Locate the cell with the specified text and output its (x, y) center coordinate. 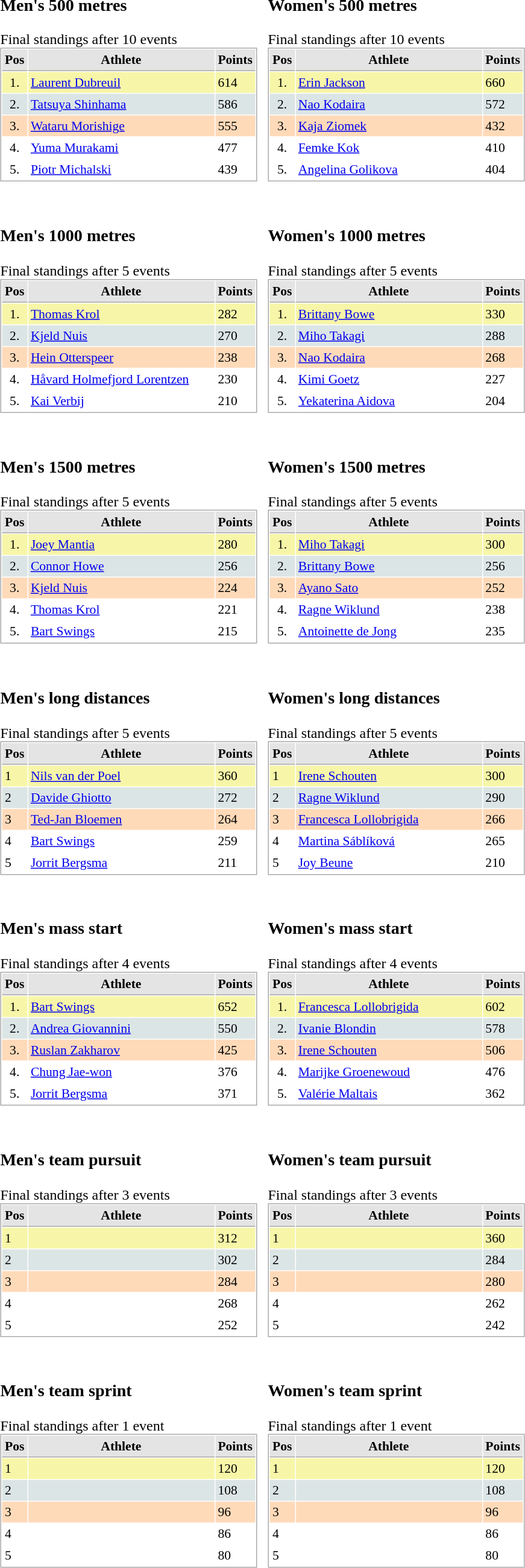
Martina Sáblíková (388, 841)
270 (235, 335)
550 (235, 1028)
230 (235, 379)
266 (503, 819)
Yuma Murakami (121, 148)
302 (235, 1259)
Erin Jackson (388, 83)
371 (235, 1094)
555 (235, 126)
Ayano Sato (388, 588)
578 (503, 1028)
614 (235, 83)
476 (503, 1072)
Ivanie Blondin (388, 1028)
259 (235, 841)
432 (503, 126)
439 (235, 169)
572 (503, 104)
Laurent Dubreuil (121, 83)
235 (503, 631)
Valérie Maltais (388, 1094)
265 (503, 841)
Davide Ghiotto (121, 798)
224 (235, 588)
Joey Mantia (121, 544)
221 (235, 609)
Nils van der Poel (121, 776)
Yekaterina Aidova (388, 400)
Antoinette de Jong (388, 631)
Andrea Giovannini (121, 1028)
362 (503, 1094)
211 (235, 863)
215 (235, 631)
264 (235, 819)
376 (235, 1072)
Chung Jae-won (121, 1072)
Angelina Golikova (388, 169)
204 (503, 400)
Piotr Michalski (121, 169)
312 (235, 1238)
Hein Otterspeer (121, 357)
330 (503, 313)
404 (503, 169)
652 (235, 1007)
288 (503, 335)
Kaja Ziomek (388, 126)
410 (503, 148)
272 (235, 798)
Marijke Groenewoud (388, 1072)
Wataru Morishige (121, 126)
477 (235, 148)
586 (235, 104)
Tatsuya Shinhama (121, 104)
290 (503, 798)
242 (503, 1324)
Kai Verbij (121, 400)
602 (503, 1007)
Connor Howe (121, 566)
506 (503, 1050)
660 (503, 83)
Joy Beune (388, 863)
Ruslan Zakharov (121, 1050)
282 (235, 313)
Kimi Goetz (388, 379)
Femke Kok (388, 148)
227 (503, 379)
425 (235, 1050)
Ted-Jan Bloemen (121, 819)
262 (503, 1303)
Håvard Holmefjord Lorentzen (121, 379)
